Detect which cell encompasses the target text, then output its [X, Y] center coordinate. 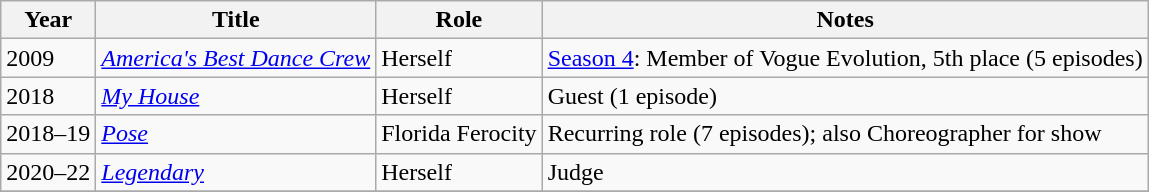
Title [236, 20]
Legendary [236, 172]
Season 4: Member of Vogue Evolution, 5th place (5 episodes) [845, 58]
My House [236, 96]
America's Best Dance Crew [236, 58]
Year [48, 20]
Notes [845, 20]
Judge [845, 172]
Recurring role (7 episodes); also Choreographer for show [845, 134]
Florida Ferocity [459, 134]
2020–22 [48, 172]
2018 [48, 96]
Pose [236, 134]
2009 [48, 58]
2018–19 [48, 134]
Guest (1 episode) [845, 96]
Role [459, 20]
